Extract the [X, Y] coordinate from the center of the cell holding the provided text.  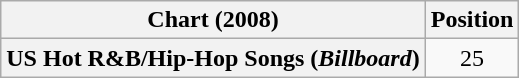
Position [472, 20]
US Hot R&B/Hip-Hop Songs (Billboard) [213, 58]
25 [472, 58]
Chart (2008) [213, 20]
